Return the [X, Y] coordinate for the center point of the cell that contains the specified text.  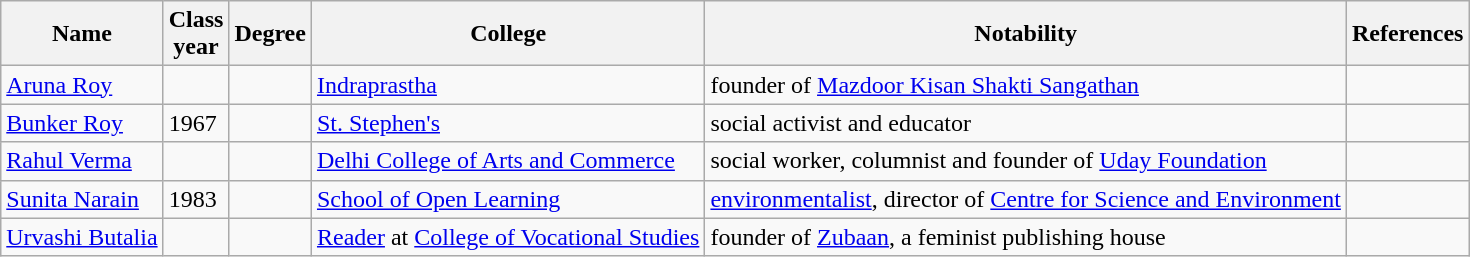
social worker, columnist and founder of Uday Foundation [1026, 161]
School of Open Learning [508, 199]
environmentalist, director of Centre for Science and Environment [1026, 199]
College [508, 34]
1983 [196, 199]
St. Stephen's [508, 123]
founder of Zubaan, a feminist publishing house [1026, 237]
Bunker Roy [82, 123]
Indraprastha [508, 85]
References [1408, 34]
social activist and educator [1026, 123]
Name [82, 34]
Aruna Roy [82, 85]
Classyear [196, 34]
Rahul Verma [82, 161]
1967 [196, 123]
Reader at College of Vocational Studies [508, 237]
Delhi College of Arts and Commerce [508, 161]
Degree [270, 34]
Sunita Narain [82, 199]
founder of Mazdoor Kisan Shakti Sangathan [1026, 85]
Urvashi Butalia [82, 237]
Notability [1026, 34]
